Capture the cell that displays the provided text and extract its (X, Y) central coordinate. 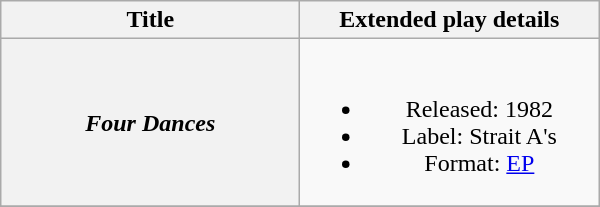
Released: 1982Label: Strait A'sFormat: EP (450, 122)
Extended play details (450, 20)
Title (150, 20)
Four Dances (150, 122)
